Determine the (X, Y) coordinate at the center of the cell enclosing the given text.  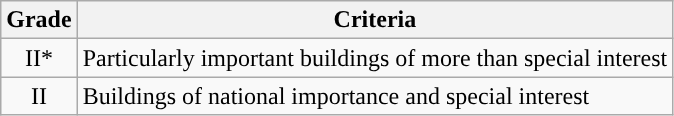
Buildings of national importance and special interest (375, 96)
II* (39, 58)
II (39, 96)
Criteria (375, 20)
Particularly important buildings of more than special interest (375, 58)
Grade (39, 20)
